Return the (X, Y) coordinate for the center point of the cell that contains the specified text.  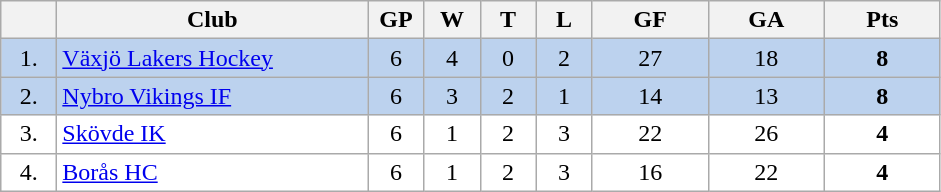
18 (766, 58)
L (564, 20)
0 (508, 58)
Skövde IK (212, 134)
27 (650, 58)
Pts (882, 20)
W (452, 20)
Nybro Vikings IF (212, 96)
T (508, 20)
26 (766, 134)
1. (29, 58)
16 (650, 172)
Borås HC (212, 172)
Club (212, 20)
GP (396, 20)
13 (766, 96)
14 (650, 96)
3. (29, 134)
Växjö Lakers Hockey (212, 58)
4. (29, 172)
GF (650, 20)
2. (29, 96)
GA (766, 20)
